Extract the [X, Y] coordinate from the center of the cell holding the provided text.  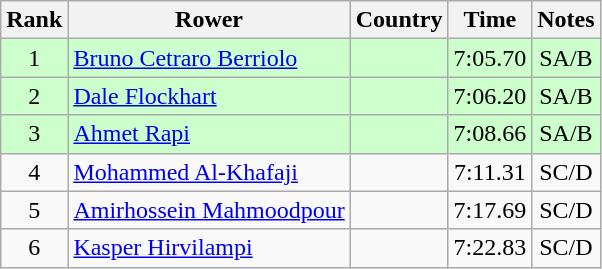
1 [34, 58]
7:22.83 [490, 248]
6 [34, 248]
Dale Flockhart [209, 96]
2 [34, 96]
Bruno Cetraro Berriolo [209, 58]
Amirhossein Mahmoodpour [209, 210]
7:11.31 [490, 172]
Kasper Hirvilampi [209, 248]
Mohammed Al-Khafaji [209, 172]
7:06.20 [490, 96]
7:08.66 [490, 134]
Rower [209, 20]
Rank [34, 20]
7:05.70 [490, 58]
7:17.69 [490, 210]
Ahmet Rapi [209, 134]
3 [34, 134]
4 [34, 172]
Time [490, 20]
Notes [566, 20]
Country [399, 20]
5 [34, 210]
